Output the (X, Y) coordinate of the center of the cell containing the given text.  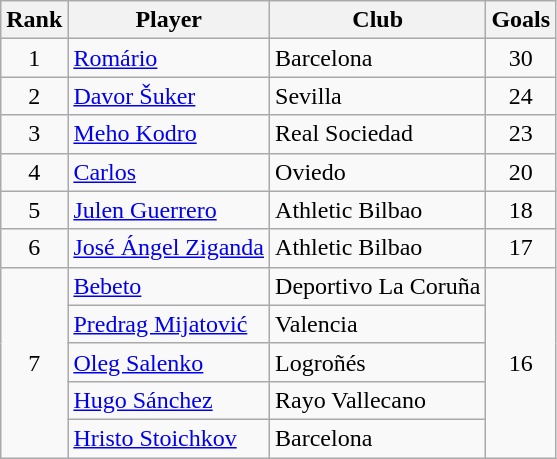
23 (521, 134)
18 (521, 210)
4 (34, 172)
Deportivo La Coruña (378, 286)
Goals (521, 20)
17 (521, 248)
Logroñés (378, 362)
Player (169, 20)
Hristo Stoichkov (169, 438)
Oviedo (378, 172)
Rayo Vallecano (378, 400)
16 (521, 362)
Julen Guerrero (169, 210)
Carlos (169, 172)
7 (34, 362)
24 (521, 96)
Davor Šuker (169, 96)
Meho Kodro (169, 134)
30 (521, 58)
Club (378, 20)
3 (34, 134)
Rank (34, 20)
1 (34, 58)
5 (34, 210)
2 (34, 96)
Oleg Salenko (169, 362)
Bebeto (169, 286)
Romário (169, 58)
Hugo Sánchez (169, 400)
Real Sociedad (378, 134)
Valencia (378, 324)
20 (521, 172)
Sevilla (378, 96)
6 (34, 248)
José Ángel Ziganda (169, 248)
Predrag Mijatović (169, 324)
